Provide the [x, y] coordinate of the cell's center where the given text is located.  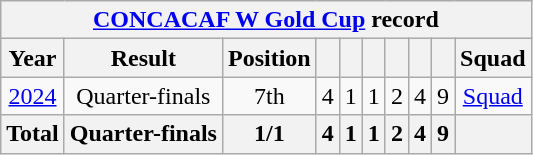
Year [33, 58]
2024 [33, 96]
Result [143, 58]
Position [269, 58]
CONCACAF W Gold Cup record [266, 20]
7th [269, 96]
1/1 [269, 134]
Total [33, 134]
